For the text-containing cell, return its midpoint in [X, Y] coordinate format. 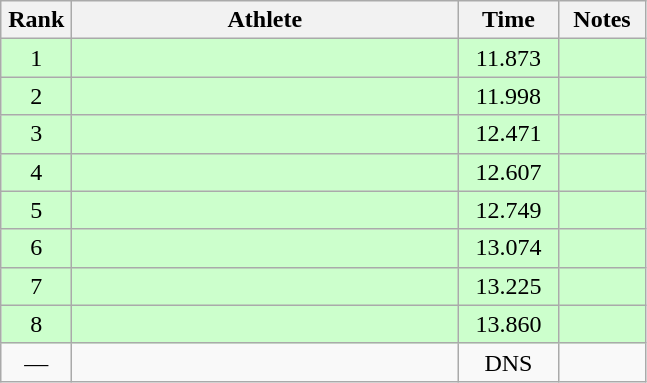
12.607 [508, 172]
— [36, 362]
13.860 [508, 324]
Athlete [265, 20]
2 [36, 96]
5 [36, 210]
8 [36, 324]
Time [508, 20]
3 [36, 134]
11.873 [508, 58]
DNS [508, 362]
12.471 [508, 134]
13.074 [508, 248]
12.749 [508, 210]
4 [36, 172]
1 [36, 58]
11.998 [508, 96]
7 [36, 286]
13.225 [508, 286]
Notes [602, 20]
6 [36, 248]
Rank [36, 20]
